Locate the cell with the specified text and output its (X, Y) center coordinate. 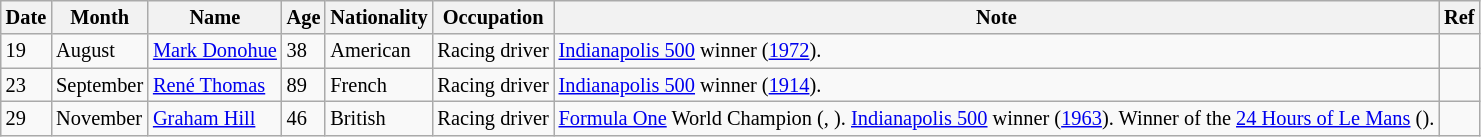
Age (304, 17)
Name (215, 17)
Nationality (378, 17)
Ref (1459, 17)
Occupation (492, 17)
Graham Hill (215, 118)
23 (26, 85)
46 (304, 118)
Indianapolis 500 winner (1914). (996, 85)
29 (26, 118)
Month (100, 17)
August (100, 51)
Date (26, 17)
September (100, 85)
Indianapolis 500 winner (1972). (996, 51)
René Thomas (215, 85)
British (378, 118)
November (100, 118)
89 (304, 85)
38 (304, 51)
Mark Donohue (215, 51)
19 (26, 51)
American (378, 51)
French (378, 85)
Note (996, 17)
Formula One World Champion (, ). Indianapolis 500 winner (1963). Winner of the 24 Hours of Le Mans (). (996, 118)
